Locate the cell with the specified text and output its [X, Y] center coordinate. 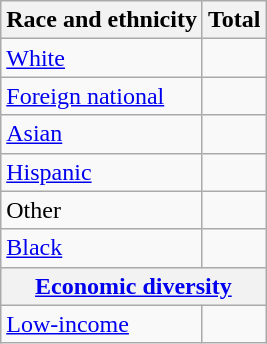
Hispanic [102, 172]
Economic diversity [134, 286]
Other [102, 210]
Foreign national [102, 96]
Asian [102, 134]
Black [102, 248]
Low-income [102, 324]
Total [234, 20]
Race and ethnicity [102, 20]
White [102, 58]
